For the text-containing cell, return its midpoint in [x, y] coordinate format. 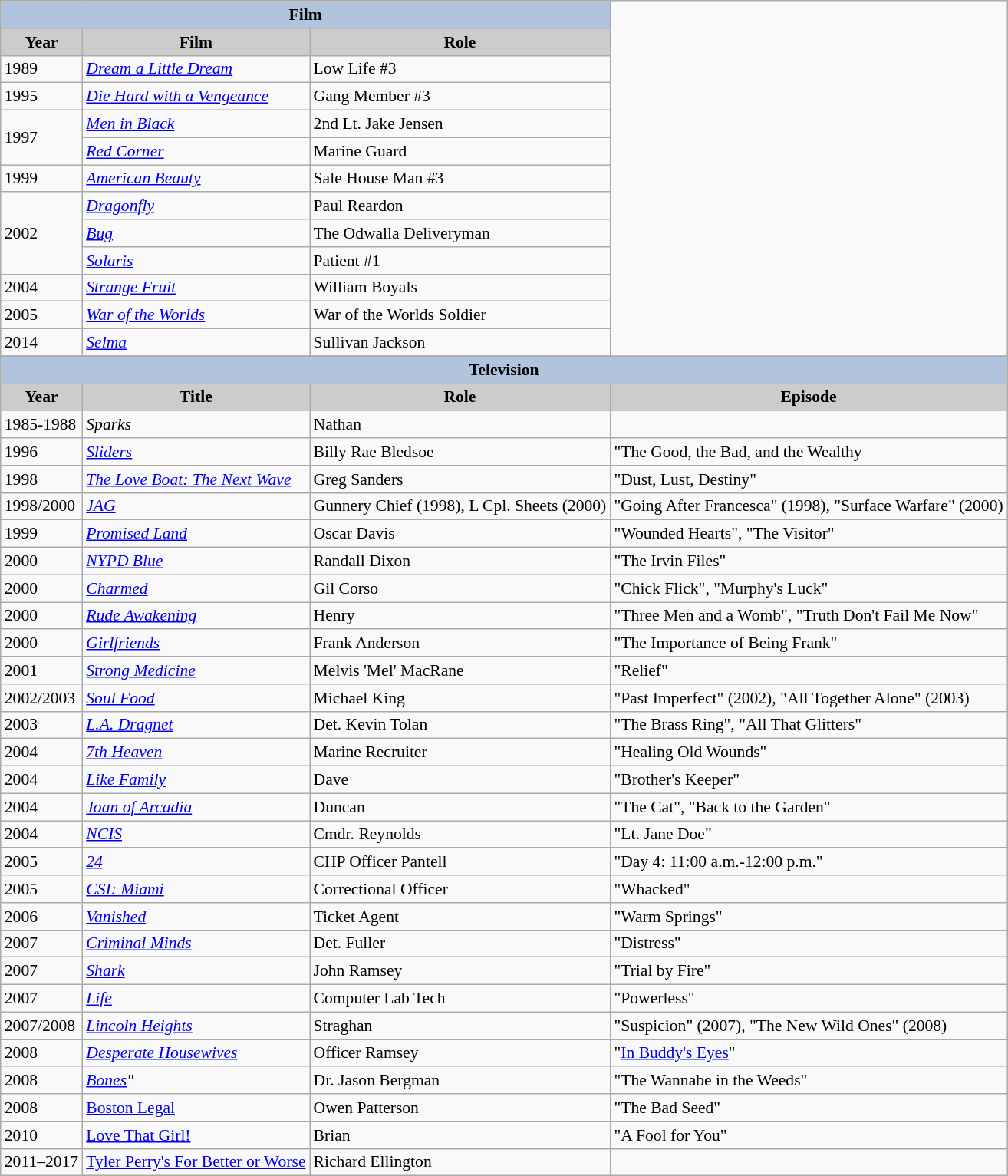
L.A. Dragnet [196, 725]
American Beauty [196, 179]
"The Irvin Files" [809, 562]
Gunnery Chief (1998), L Cpl. Sheets (2000) [460, 506]
Richard Ellington [460, 1162]
1995 [41, 97]
"Past Imperfect" (2002), "All Together Alone" (2003) [809, 698]
Det. Kevin Tolan [460, 725]
Billy Rae Bledsoe [460, 452]
Sparks [196, 425]
Oscar Davis [460, 534]
Love That Girl! [196, 1135]
Episode [809, 397]
"In Buddy's Eyes" [809, 1053]
"Relief" [809, 670]
"The Bad Seed" [809, 1108]
Sullivan Jackson [460, 343]
Ticket Agent [460, 917]
Low Life #3 [460, 69]
1997 [41, 138]
Desperate Housewives [196, 1053]
"Healing Old Wounds" [809, 753]
Melvis 'Mel' MacRane [460, 670]
1989 [41, 69]
"Suspicion" (2007), "The New Wild Ones" (2008) [809, 1026]
"Distress" [809, 944]
Charmed [196, 588]
"Three Men and a Womb", "Truth Don't Fail Me Now" [809, 616]
2006 [41, 917]
Lincoln Heights [196, 1026]
Dragonfly [196, 206]
Solaris [196, 261]
Strange Fruit [196, 288]
Criminal Minds [196, 944]
Sliders [196, 452]
Correctional Officer [460, 889]
Gil Corso [460, 588]
1985-1988 [41, 425]
Men in Black [196, 124]
Dream a Little Dream [196, 69]
"The Cat", "Back to the Garden" [809, 807]
"A Fool for You" [809, 1135]
Frank Anderson [460, 644]
The Love Boat: The Next Wave [196, 479]
2001 [41, 670]
Like Family [196, 780]
Nathan [460, 425]
Sale House Man #3 [460, 179]
War of the Worlds Soldier [460, 315]
CHP Officer Pantell [460, 862]
"Chick Flick", "Murphy's Luck" [809, 588]
"Lt. Jane Doe" [809, 835]
"Trial by Fire" [809, 971]
7th Heaven [196, 753]
Joan of Arcadia [196, 807]
The Odwalla Deliveryman [460, 233]
Girlfriends [196, 644]
Marine Recruiter [460, 753]
"The Wannabe in the Weeds" [809, 1081]
Vanished [196, 917]
"Day 4: 11:00 a.m.-12:00 p.m." [809, 862]
"Powerless" [809, 999]
Rude Awakening [196, 616]
Soul Food [196, 698]
"Dust, Lust, Destiny" [809, 479]
CSI: Miami [196, 889]
Greg Sanders [460, 479]
Henry [460, 616]
Paul Reardon [460, 206]
John Ramsey [460, 971]
Brian [460, 1135]
Promised Land [196, 534]
Bones" [196, 1081]
Television [504, 370]
1998 [41, 479]
1996 [41, 452]
JAG [196, 506]
Owen Patterson [460, 1108]
Dr. Jason Bergman [460, 1081]
Die Hard with a Vengeance [196, 97]
"The Importance of Being Frank" [809, 644]
Boston Legal [196, 1108]
Selma [196, 343]
24 [196, 862]
Randall Dixon [460, 562]
2010 [41, 1135]
Patient #1 [460, 261]
2003 [41, 725]
Strong Medicine [196, 670]
2014 [41, 343]
Marine Guard [460, 151]
2007/2008 [41, 1026]
Det. Fuller [460, 944]
William Boyals [460, 288]
Tyler Perry's For Better or Worse [196, 1162]
NYPD Blue [196, 562]
2002 [41, 233]
Life [196, 999]
2nd Lt. Jake Jensen [460, 124]
Shark [196, 971]
Gang Member #3 [460, 97]
2002/2003 [41, 698]
Duncan [460, 807]
Cmdr. Reynolds [460, 835]
"Wounded Hearts", "The Visitor" [809, 534]
2011–2017 [41, 1162]
Michael King [460, 698]
Dave [460, 780]
"The Good, the Bad, and the Wealthy [809, 452]
Officer Ramsey [460, 1053]
Computer Lab Tech [460, 999]
Title [196, 397]
"The Brass Ring", "All That Glitters" [809, 725]
Straghan [460, 1026]
Red Corner [196, 151]
1998/2000 [41, 506]
"Warm Springs" [809, 917]
"Going After Francesca" (1998), "Surface Warfare" (2000) [809, 506]
"Brother's Keeper" [809, 780]
Bug [196, 233]
"Whacked" [809, 889]
NCIS [196, 835]
War of the Worlds [196, 315]
